Detect which cell encompasses the target text, then output its [X, Y] center coordinate. 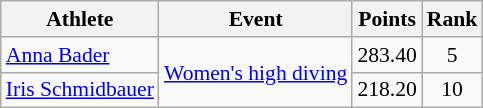
Rank [452, 19]
Women's high diving [256, 72]
Event [256, 19]
Points [386, 19]
5 [452, 55]
Anna Bader [80, 55]
10 [452, 90]
Athlete [80, 19]
Iris Schmidbauer [80, 90]
283.40 [386, 55]
218.20 [386, 90]
